Provide the (X, Y) coordinate of the cell's center where the given text is located.  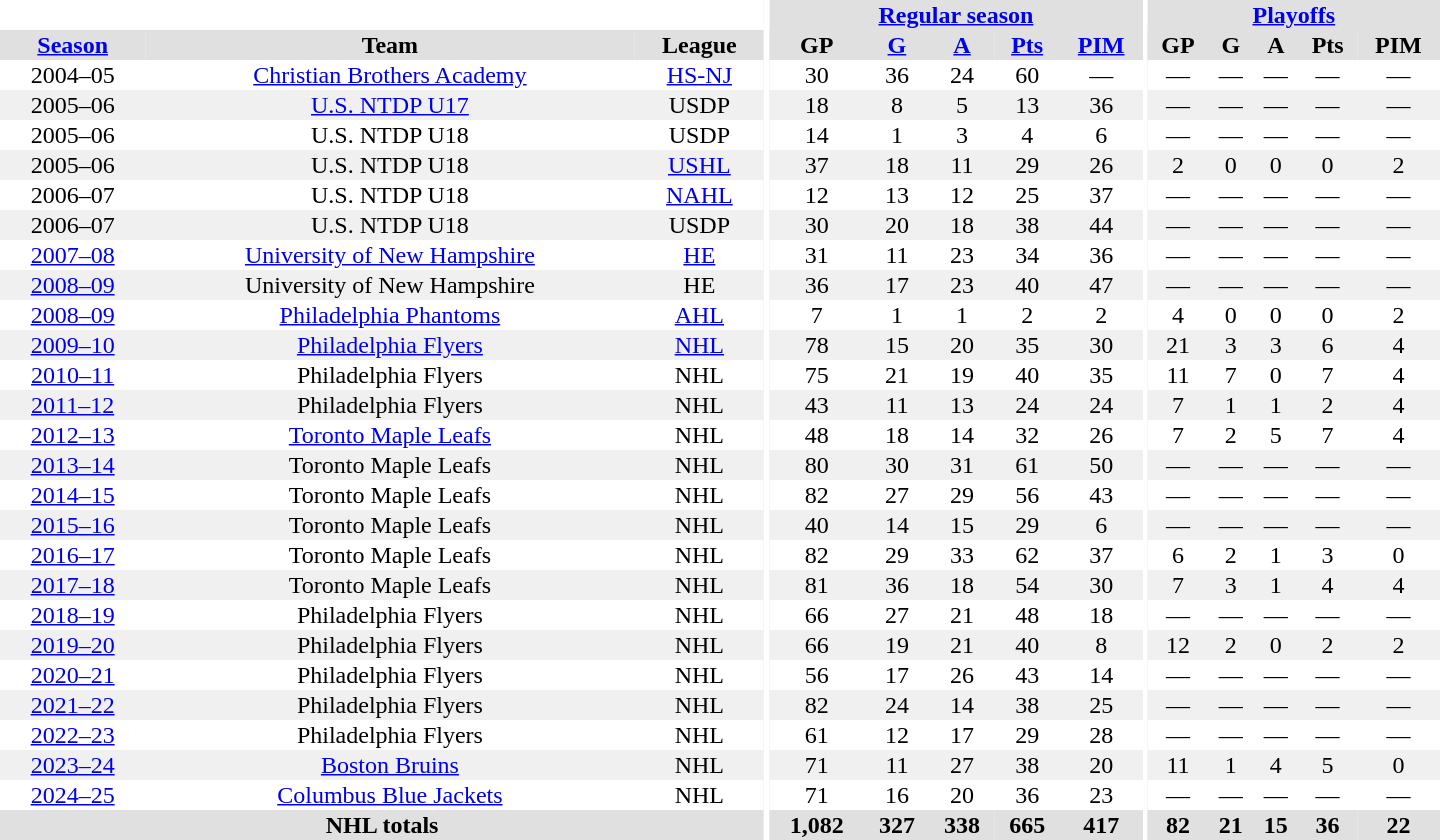
2013–14 (72, 465)
League (699, 45)
75 (816, 375)
2009–10 (72, 345)
2023–24 (72, 765)
Columbus Blue Jackets (390, 795)
62 (1028, 555)
50 (1102, 465)
Boston Bruins (390, 765)
2016–17 (72, 555)
44 (1102, 225)
78 (816, 345)
Christian Brothers Academy (390, 75)
28 (1102, 735)
2012–13 (72, 435)
327 (896, 825)
33 (962, 555)
2017–18 (72, 585)
2010–11 (72, 375)
Season (72, 45)
338 (962, 825)
32 (1028, 435)
22 (1398, 825)
2022–23 (72, 735)
2015–16 (72, 525)
Regular season (956, 15)
NAHL (699, 195)
54 (1028, 585)
417 (1102, 825)
2024–25 (72, 795)
U.S. NTDP U17 (390, 105)
2020–21 (72, 675)
2018–19 (72, 615)
34 (1028, 255)
16 (896, 795)
2014–15 (72, 495)
NHL totals (382, 825)
2021–22 (72, 705)
80 (816, 465)
47 (1102, 285)
2007–08 (72, 255)
AHL (699, 315)
81 (816, 585)
1,082 (816, 825)
Playoffs (1294, 15)
2011–12 (72, 405)
2019–20 (72, 645)
USHL (699, 165)
Philadelphia Phantoms (390, 315)
665 (1028, 825)
2004–05 (72, 75)
HS-NJ (699, 75)
Team (390, 45)
60 (1028, 75)
